Detect which cell encompasses the target text, then output its [X, Y] center coordinate. 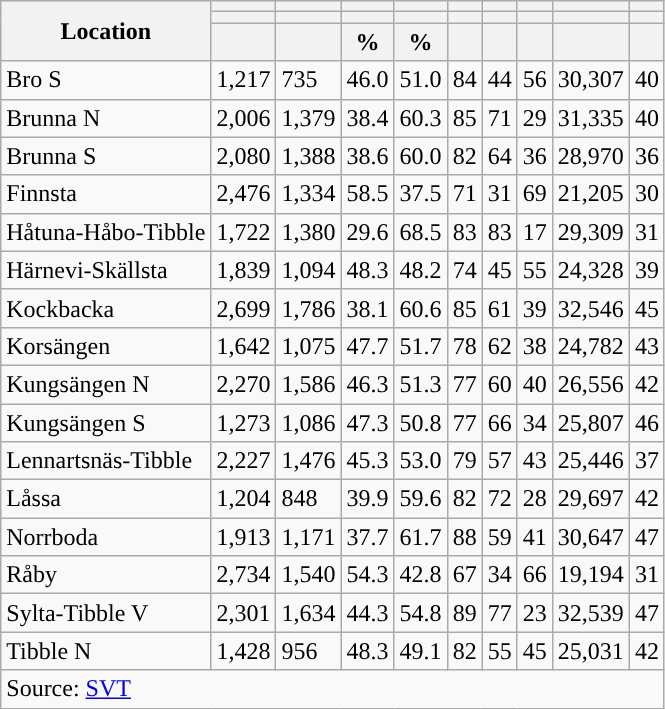
1,786 [308, 308]
1,476 [308, 461]
23 [534, 613]
Håtuna-Håbo-Tibble [106, 232]
Kungsängen N [106, 384]
28,970 [590, 156]
1,839 [244, 270]
44 [500, 80]
67 [464, 575]
38.4 [368, 118]
26,556 [590, 384]
Härnevi-Skällsta [106, 270]
1,540 [308, 575]
1,075 [308, 346]
48.2 [420, 270]
46.3 [368, 384]
84 [464, 80]
38 [534, 346]
46 [646, 423]
Sylta-Tibble V [106, 613]
Kungsängen S [106, 423]
24,328 [590, 270]
47.7 [368, 346]
56 [534, 80]
46.0 [368, 80]
28 [534, 499]
1,171 [308, 537]
2,301 [244, 613]
60.0 [420, 156]
1,722 [244, 232]
64 [500, 156]
1,380 [308, 232]
50.8 [420, 423]
Lennartsnäs-Tibble [106, 461]
30,307 [590, 80]
17 [534, 232]
72 [500, 499]
1,586 [308, 384]
32,539 [590, 613]
29,697 [590, 499]
32,546 [590, 308]
1,428 [244, 651]
2,734 [244, 575]
Brunna N [106, 118]
62 [500, 346]
38.1 [368, 308]
Råby [106, 575]
1,388 [308, 156]
68.5 [420, 232]
53.0 [420, 461]
Kockbacka [106, 308]
38.6 [368, 156]
1,642 [244, 346]
49.1 [420, 651]
848 [308, 499]
25,807 [590, 423]
1,334 [308, 194]
60.3 [420, 118]
1,204 [244, 499]
29,309 [590, 232]
60 [500, 384]
54.3 [368, 575]
88 [464, 537]
2,270 [244, 384]
57 [500, 461]
1,086 [308, 423]
1,913 [244, 537]
60.6 [420, 308]
Location [106, 31]
58.5 [368, 194]
61.7 [420, 537]
1,379 [308, 118]
51.3 [420, 384]
78 [464, 346]
Brunna S [106, 156]
61 [500, 308]
69 [534, 194]
59 [500, 537]
735 [308, 80]
1,634 [308, 613]
24,782 [590, 346]
2,699 [244, 308]
Source: SVT [333, 689]
1,217 [244, 80]
29.6 [368, 232]
29 [534, 118]
25,446 [590, 461]
Låssa [106, 499]
Finnsta [106, 194]
45.3 [368, 461]
Norrboda [106, 537]
30,647 [590, 537]
37 [646, 461]
37.5 [420, 194]
79 [464, 461]
1,094 [308, 270]
59.6 [420, 499]
51.7 [420, 346]
2,006 [244, 118]
25,031 [590, 651]
Bro S [106, 80]
Tibble N [106, 651]
2,080 [244, 156]
44.3 [368, 613]
2,227 [244, 461]
74 [464, 270]
Korsängen [106, 346]
41 [534, 537]
30 [646, 194]
47.3 [368, 423]
51.0 [420, 80]
19,194 [590, 575]
42.8 [420, 575]
1,273 [244, 423]
2,476 [244, 194]
31,335 [590, 118]
956 [308, 651]
54.8 [420, 613]
37.7 [368, 537]
39.9 [368, 499]
21,205 [590, 194]
89 [464, 613]
